Detect which cell encompasses the target text, then output its [x, y] center coordinate. 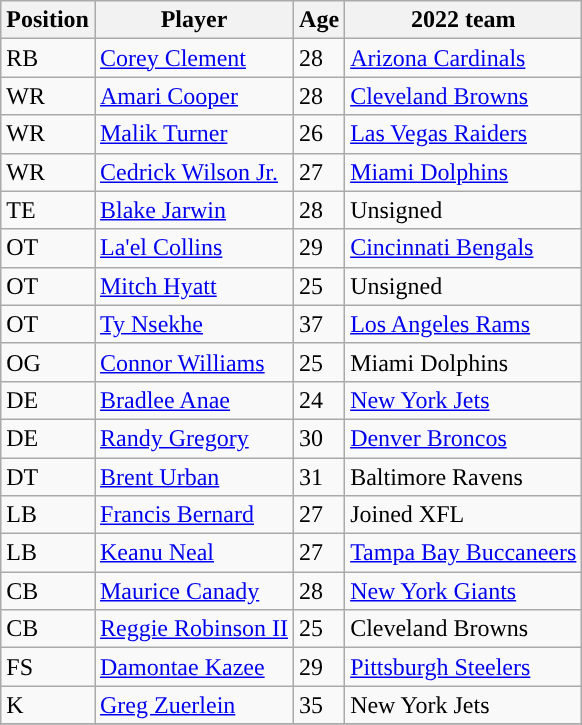
Denver Broncos [464, 438]
2022 team [464, 20]
TE [48, 210]
FS [48, 667]
New York Giants [464, 591]
Mitch Hyatt [194, 286]
RB [48, 58]
Corey Clement [194, 58]
26 [320, 134]
Randy Gregory [194, 438]
DT [48, 477]
35 [320, 705]
Keanu Neal [194, 553]
Cedrick Wilson Jr. [194, 172]
Greg Zuerlein [194, 705]
Position [48, 20]
Blake Jarwin [194, 210]
Bradlee Anae [194, 400]
Malik Turner [194, 134]
Tampa Bay Buccaneers [464, 553]
Player [194, 20]
Brent Urban [194, 477]
OG [48, 362]
K [48, 705]
Maurice Canady [194, 591]
Francis Bernard [194, 515]
Age [320, 20]
Connor Williams [194, 362]
Reggie Robinson II [194, 629]
Baltimore Ravens [464, 477]
Los Angeles Rams [464, 324]
Cincinnati Bengals [464, 248]
Pittsburgh Steelers [464, 667]
Amari Cooper [194, 96]
31 [320, 477]
Las Vegas Raiders [464, 134]
24 [320, 400]
Arizona Cardinals [464, 58]
Ty Nsekhe [194, 324]
La'el Collins [194, 248]
37 [320, 324]
30 [320, 438]
Damontae Kazee [194, 667]
Joined XFL [464, 515]
